Detect which cell encompasses the target text, then output its (X, Y) center coordinate. 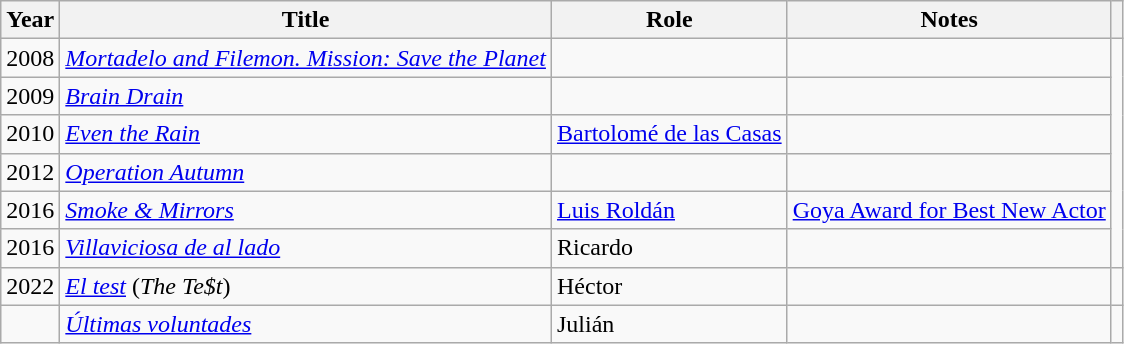
2022 (30, 286)
2012 (30, 172)
2009 (30, 96)
Ricardo (669, 248)
Mortadelo and Filemon. Mission: Save the Planet (306, 58)
Even the Rain (306, 134)
Bartolomé de las Casas (669, 134)
Notes (949, 20)
Luis Roldán (669, 210)
Title (306, 20)
2010 (30, 134)
Year (30, 20)
2008 (30, 58)
El test (The Te$t) (306, 286)
Villaviciosa de al lado (306, 248)
Julián (669, 324)
Smoke & Mirrors (306, 210)
Goya Award for Best New Actor (949, 210)
Últimas voluntades (306, 324)
Brain Drain (306, 96)
Role (669, 20)
Héctor (669, 286)
Operation Autumn (306, 172)
